Return the [X, Y] coordinate for the center point of the cell that contains the specified text.  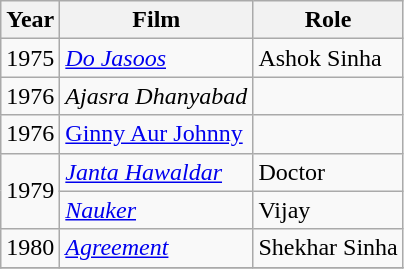
Ginny Aur Johnny [156, 134]
Year [30, 20]
1975 [30, 58]
Do Jasoos [156, 58]
Janta Hawaldar [156, 172]
Role [328, 20]
Film [156, 20]
Shekhar Sinha [328, 248]
1980 [30, 248]
Doctor [328, 172]
Ajasra Dhanyabad [156, 96]
1979 [30, 191]
Agreement [156, 248]
Ashok Sinha [328, 58]
Vijay [328, 210]
Nauker [156, 210]
